Identify which cell holds the provided text, then report its (x, y) central coordinate. 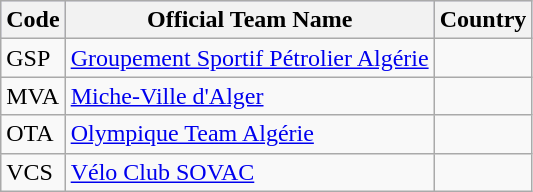
GSP (33, 58)
Miche-Ville d'Alger (250, 96)
Vélo Club SOVAC (250, 172)
Official Team Name (250, 20)
OTA (33, 134)
Olympique Team Algérie (250, 134)
MVA (33, 96)
Groupement Sportif Pétrolier Algérie (250, 58)
VCS (33, 172)
Country (483, 20)
Code (33, 20)
